Provide the [x, y] coordinate of the cell's center where the given text is located.  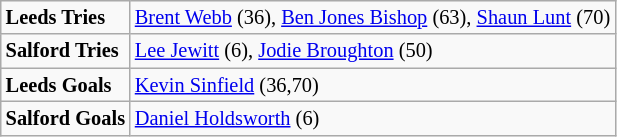
Daniel Holdsworth (6) [372, 118]
Salford Goals [66, 118]
Leeds Goals [66, 85]
Brent Webb (36), Ben Jones Bishop (63), Shaun Lunt (70) [372, 17]
Leeds Tries [66, 17]
Kevin Sinfield (36,70) [372, 85]
Lee Jewitt (6), Jodie Broughton (50) [372, 51]
Salford Tries [66, 51]
